Search for the cell housing the specified text and yield its [x, y] center coordinate. 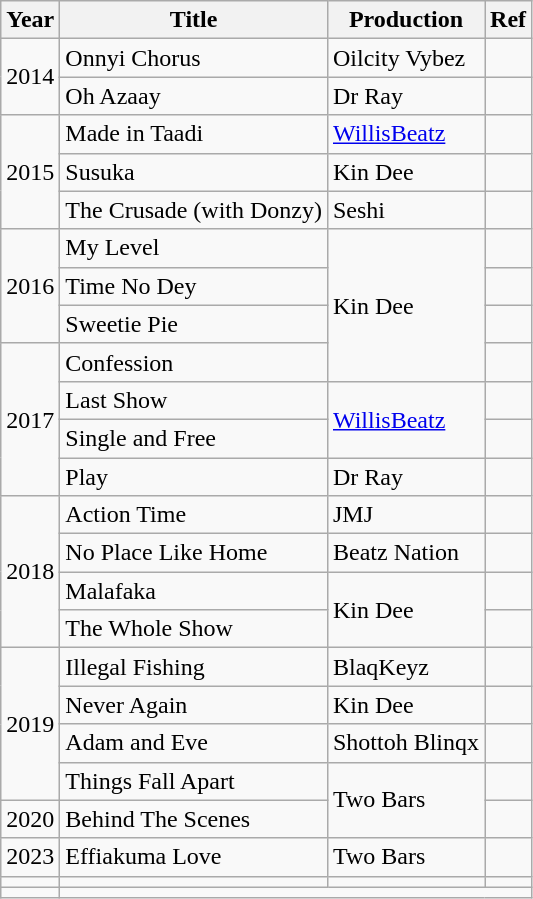
Never Again [194, 705]
The Crusade (with Donzy) [194, 210]
2017 [30, 419]
Adam and Eve [194, 743]
2023 [30, 857]
BlaqKeyz [406, 667]
Action Time [194, 515]
Single and Free [194, 438]
JMJ [406, 515]
Production [406, 20]
Made in Taadi [194, 134]
Title [194, 20]
Illegal Fishing [194, 667]
The Whole Show [194, 629]
Oh Azaay [194, 96]
2015 [30, 172]
Oilcity Vybez [406, 58]
Sweetie Pie [194, 324]
Ref [508, 20]
Malafaka [194, 591]
Last Show [194, 400]
Behind The Scenes [194, 819]
2014 [30, 77]
Things Fall Apart [194, 781]
Onnyi Chorus [194, 58]
Seshi [406, 210]
Beatz Nation [406, 553]
My Level [194, 248]
2020 [30, 819]
No Place Like Home [194, 553]
Confession [194, 362]
2018 [30, 572]
2019 [30, 724]
Year [30, 20]
Susuka [194, 172]
Time No Dey [194, 286]
Effiakuma Love [194, 857]
Play [194, 477]
Shottoh Blinqx [406, 743]
2016 [30, 286]
